Search for the cell housing the specified text and yield its [x, y] center coordinate. 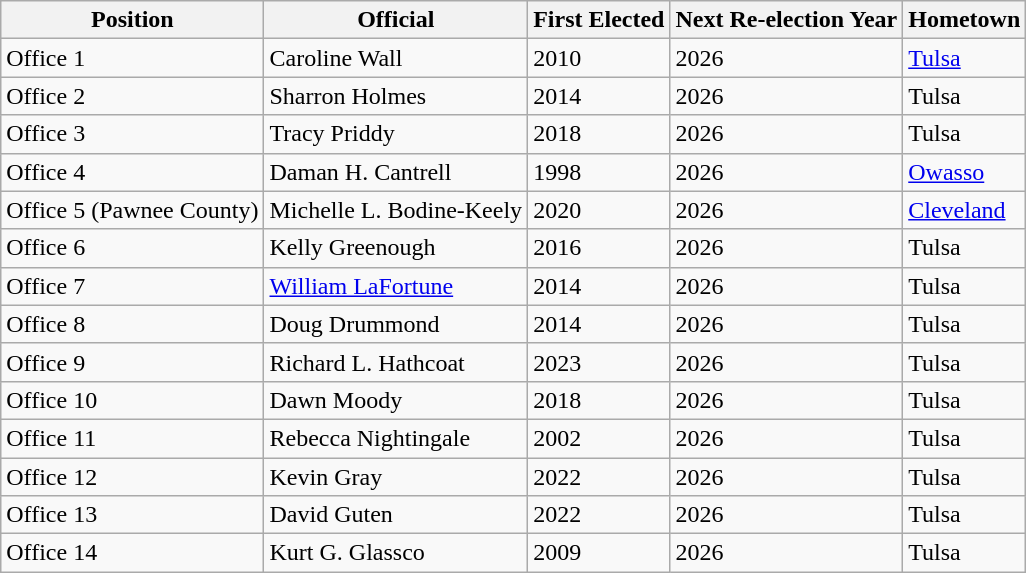
Official [396, 20]
Kurt G. Glassco [396, 553]
Cleveland [964, 210]
Office 5 (Pawnee County) [132, 210]
2023 [599, 362]
Kevin Gray [396, 477]
Office 7 [132, 286]
William LaFortune [396, 286]
Position [132, 20]
Rebecca Nightingale [396, 438]
Office 14 [132, 553]
Richard L. Hathcoat [396, 362]
Office 1 [132, 58]
Kelly Greenough [396, 248]
Doug Drummond [396, 324]
Office 9 [132, 362]
David Guten [396, 515]
Tracy Priddy [396, 134]
Office 8 [132, 324]
First Elected [599, 20]
1998 [599, 172]
2020 [599, 210]
2002 [599, 438]
Dawn Moody [396, 400]
Hometown [964, 20]
Office 11 [132, 438]
Office 13 [132, 515]
Office 4 [132, 172]
Next Re-election Year [786, 20]
Caroline Wall [396, 58]
Owasso [964, 172]
2009 [599, 553]
Office 10 [132, 400]
Office 2 [132, 96]
Sharron Holmes [396, 96]
2010 [599, 58]
2016 [599, 248]
Office 6 [132, 248]
Office 12 [132, 477]
Office 3 [132, 134]
Michelle L. Bodine-Keely [396, 210]
Daman H. Cantrell [396, 172]
